Search for the cell housing the specified text and yield its [X, Y] center coordinate. 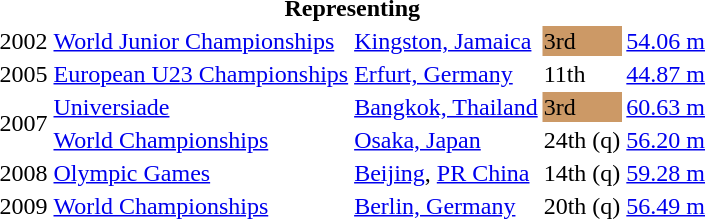
World Championships [201, 140]
Kingston, Jamaica [446, 41]
Bangkok, Thailand [446, 107]
Erfurt, Germany [446, 74]
World Junior Championships [201, 41]
11th [582, 74]
24th (q) [582, 140]
14th (q) [582, 173]
Universiade [201, 107]
Beijing, PR China [446, 173]
Osaka, Japan [446, 140]
Olympic Games [201, 173]
European U23 Championships [201, 74]
